Extract the (X, Y) coordinate from the center of the cell holding the provided text.  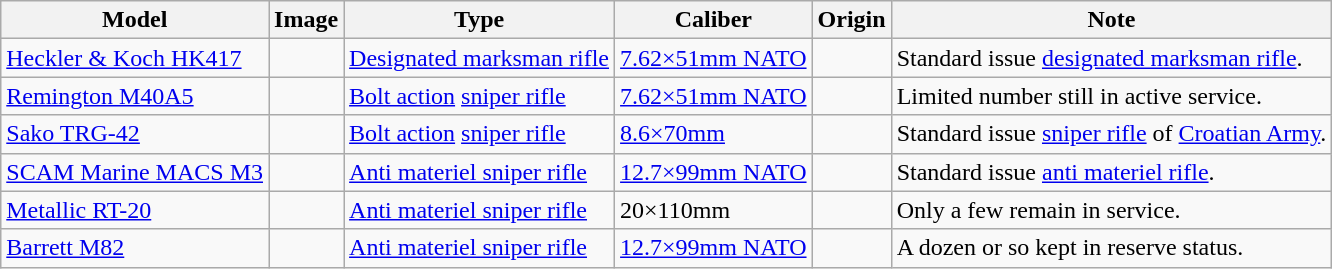
Remington M40A5 (135, 96)
Limited number still in active service. (1112, 96)
SCAM Marine MACS M3 (135, 172)
A dozen or so kept in reserve status. (1112, 248)
Standard issue sniper rifle of Croatian Army. (1112, 134)
Standard issue anti materiel rifle. (1112, 172)
20×110mm (714, 210)
Sako TRG-42 (135, 134)
Standard issue designated marksman rifle. (1112, 58)
Model (135, 20)
Note (1112, 20)
8.6×70mm (714, 134)
Type (480, 20)
Heckler & Koch HK417 (135, 58)
Caliber (714, 20)
Origin (852, 20)
Barrett M82 (135, 248)
Metallic RT-20 (135, 210)
Image (306, 20)
Only a few remain in service. (1112, 210)
Designated marksman rifle (480, 58)
